Provide the (x, y) coordinate of the cell's center where the given text is located.  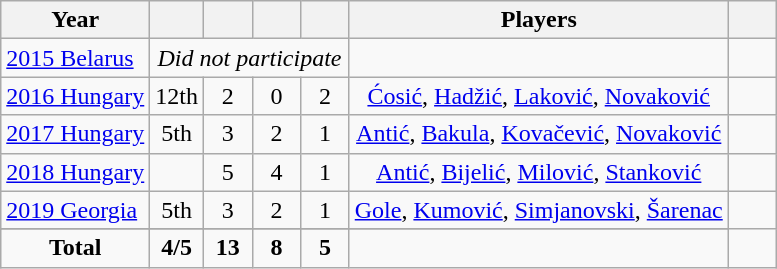
2015 Belarus (76, 58)
Year (76, 20)
4/5 (177, 248)
2017 Hungary (76, 134)
Antić, Bakula, Kovačević, Novaković (538, 134)
12th (177, 96)
Did not participate (250, 58)
13 (228, 248)
4 (276, 172)
Antić, Bijelić, Milović, Stanković (538, 172)
2018 Hungary (76, 172)
0 (276, 96)
Players (538, 20)
8 (276, 248)
2019 Georgia (76, 210)
Gole, Kumović, Simjanovski, Šarenac (538, 210)
2016 Hungary (76, 96)
Ćosić, Hadžić, Laković, Novaković (538, 96)
Total (76, 248)
